Search for the cell housing the specified text and yield its [x, y] center coordinate. 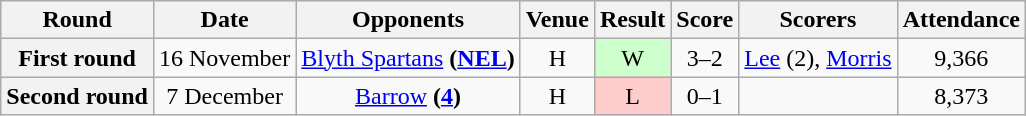
16 November [224, 58]
First round [78, 58]
Round [78, 20]
Scorers [818, 20]
3–2 [705, 58]
Barrow (4) [408, 96]
Venue [557, 20]
Opponents [408, 20]
8,373 [961, 96]
W [632, 58]
Result [632, 20]
Second round [78, 96]
Date [224, 20]
7 December [224, 96]
Lee (2), Morris [818, 58]
Attendance [961, 20]
L [632, 96]
Score [705, 20]
0–1 [705, 96]
9,366 [961, 58]
Blyth Spartans (NEL) [408, 58]
